Scan for the cell matching the given text and deliver its (x, y) coordinate at center. 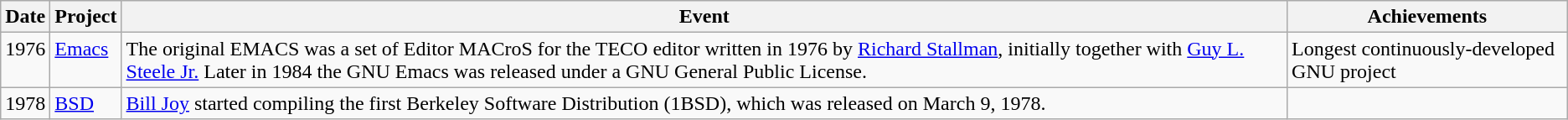
Project (85, 17)
Date (25, 17)
Emacs (85, 60)
Event (704, 17)
1976 (25, 60)
Bill Joy started compiling the first Berkeley Software Distribution (1BSD), which was released on March 9, 1978. (704, 103)
Longest continuously-developed GNU project (1427, 60)
Achievements (1427, 17)
1978 (25, 103)
BSD (85, 103)
